Detect which cell encompasses the target text, then output its (X, Y) center coordinate. 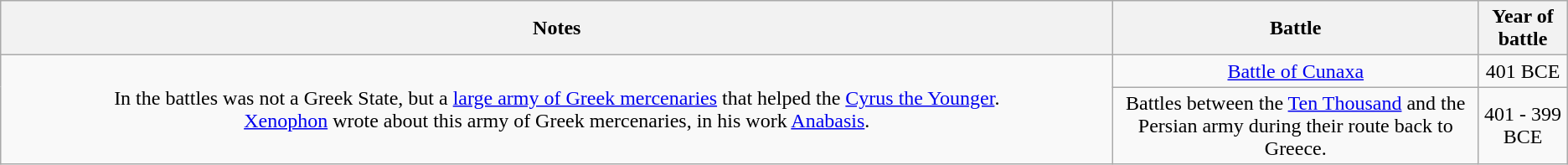
401 - 399 BCE (1523, 126)
401 BCE (1523, 71)
Notes (557, 28)
Battle (1296, 28)
Battle of Cunaxa (1296, 71)
Year of battle (1523, 28)
Battles between the Ten Thousand and the Persian army during their route back to Greece. (1296, 126)
